Locate the cell with the specified text and output its [x, y] center coordinate. 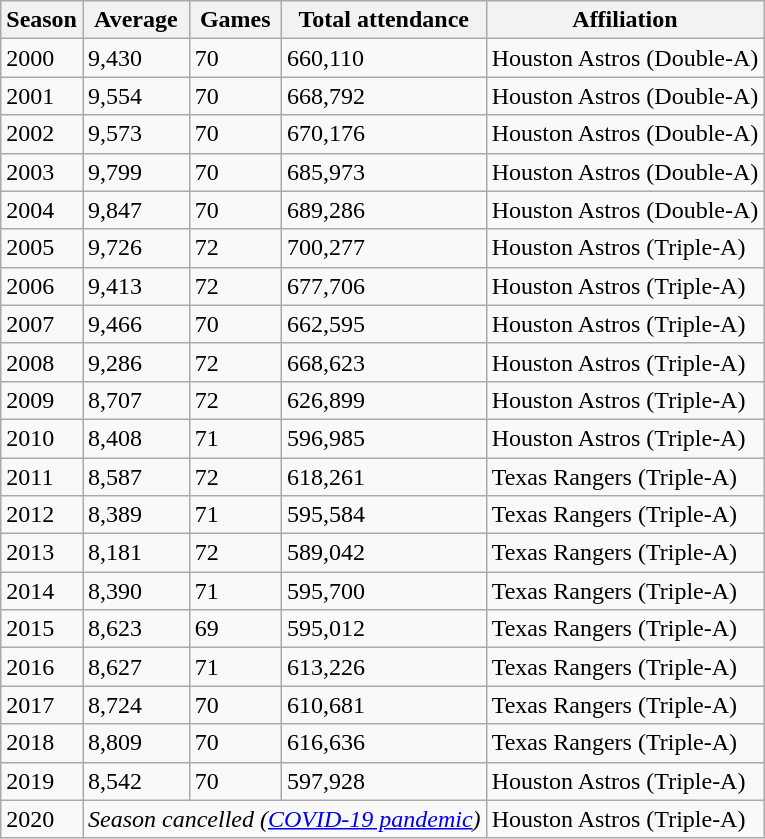
9,413 [136, 286]
Affiliation [625, 20]
Season cancelled (COVID-19 pandemic) [284, 819]
596,985 [384, 438]
Average [136, 20]
2002 [42, 134]
668,623 [384, 362]
9,286 [136, 362]
2009 [42, 400]
2006 [42, 286]
2000 [42, 58]
Season [42, 20]
8,627 [136, 667]
595,584 [384, 515]
8,390 [136, 591]
685,973 [384, 172]
613,226 [384, 667]
2016 [42, 667]
700,277 [384, 248]
2007 [42, 324]
Games [235, 20]
Total attendance [384, 20]
2001 [42, 96]
2018 [42, 743]
2011 [42, 477]
8,408 [136, 438]
662,595 [384, 324]
2008 [42, 362]
595,012 [384, 629]
610,681 [384, 705]
618,261 [384, 477]
8,724 [136, 705]
595,700 [384, 591]
2014 [42, 591]
660,110 [384, 58]
8,389 [136, 515]
9,799 [136, 172]
2005 [42, 248]
677,706 [384, 286]
69 [235, 629]
9,573 [136, 134]
589,042 [384, 553]
9,430 [136, 58]
8,587 [136, 477]
9,847 [136, 210]
2013 [42, 553]
2004 [42, 210]
8,181 [136, 553]
689,286 [384, 210]
668,792 [384, 96]
597,928 [384, 781]
9,726 [136, 248]
8,623 [136, 629]
2017 [42, 705]
616,636 [384, 743]
2015 [42, 629]
2003 [42, 172]
8,809 [136, 743]
670,176 [384, 134]
2012 [42, 515]
9,554 [136, 96]
626,899 [384, 400]
8,707 [136, 400]
8,542 [136, 781]
2019 [42, 781]
2010 [42, 438]
9,466 [136, 324]
2020 [42, 819]
